Output the (X, Y) coordinate of the center of the cell containing the given text.  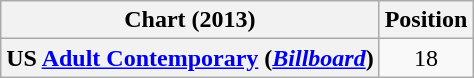
18 (426, 58)
US Adult Contemporary (Billboard) (190, 58)
Chart (2013) (190, 20)
Position (426, 20)
